Pinpoint the cell where the given text exists, returning its (X, Y) midpoint coordinate. 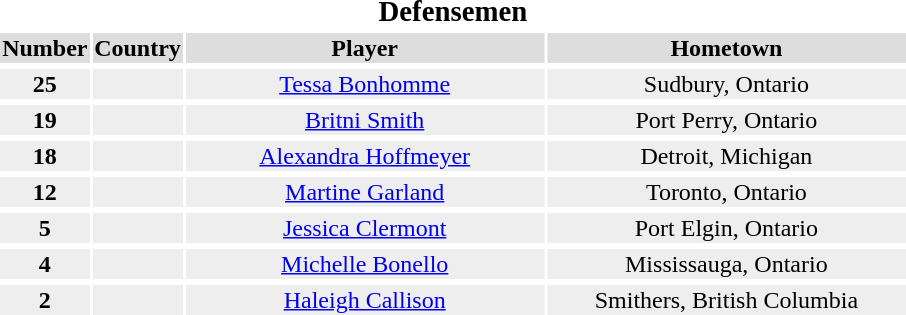
Sudbury, Ontario (726, 84)
Martine Garland (364, 192)
Port Perry, Ontario (726, 120)
12 (45, 192)
Port Elgin, Ontario (726, 228)
Alexandra Hoffmeyer (364, 156)
Toronto, Ontario (726, 192)
Haleigh Callison (364, 300)
Jessica Clermont (364, 228)
Number (45, 48)
4 (45, 264)
Detroit, Michigan (726, 156)
Tessa Bonhomme (364, 84)
18 (45, 156)
Michelle Bonello (364, 264)
Smithers, British Columbia (726, 300)
Britni Smith (364, 120)
Mississauga, Ontario (726, 264)
25 (45, 84)
19 (45, 120)
Hometown (726, 48)
5 (45, 228)
Player (364, 48)
2 (45, 300)
Country (138, 48)
